Determine the [x, y] coordinate at the center of the cell enclosing the given text.  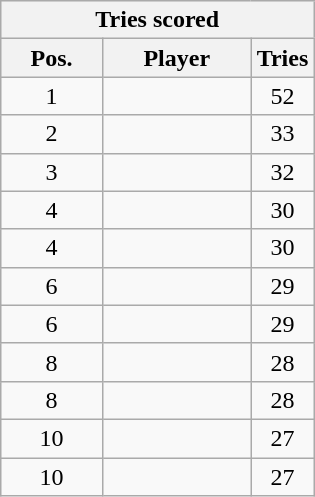
3 [52, 172]
Pos. [52, 58]
52 [282, 96]
Tries [282, 58]
Tries scored [158, 20]
32 [282, 172]
1 [52, 96]
Player [176, 58]
33 [282, 134]
2 [52, 134]
